Return the [x, y] coordinate for the center point of the cell that contains the specified text.  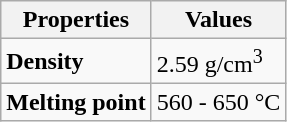
Density [76, 62]
Properties [76, 20]
2.59 g/cm3 [218, 62]
Values [218, 20]
Melting point [76, 102]
560 - 650 °C [218, 102]
